From the cell containing the given text, extract its center point as [X, Y] coordinate. 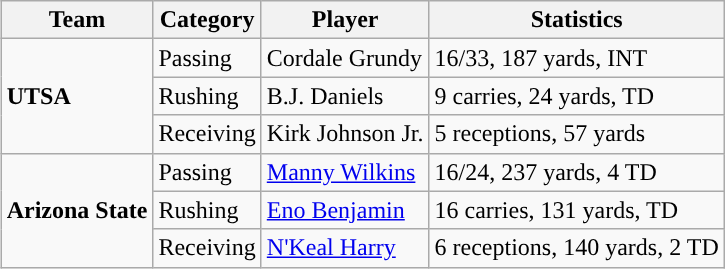
Team [77, 20]
Player [345, 20]
Eno Benjamin [345, 210]
Cordale Grundy [345, 58]
16 carries, 131 yards, TD [576, 210]
N'Keal Harry [345, 248]
Arizona State [77, 210]
Kirk Johnson Jr. [345, 134]
Manny Wilkins [345, 172]
5 receptions, 57 yards [576, 134]
16/33, 187 yards, INT [576, 58]
6 receptions, 140 yards, 2 TD [576, 248]
9 carries, 24 yards, TD [576, 96]
16/24, 237 yards, 4 TD [576, 172]
Category [207, 20]
Statistics [576, 20]
UTSA [77, 96]
B.J. Daniels [345, 96]
